Output the [X, Y] coordinate of the center of the cell containing the given text.  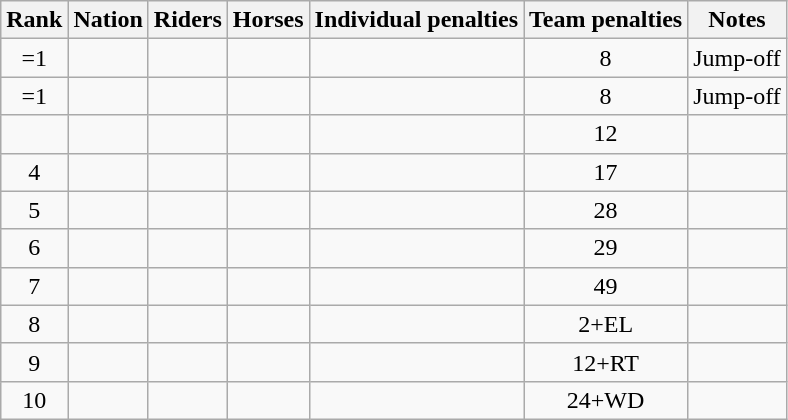
10 [34, 400]
Notes [738, 20]
Riders [188, 20]
5 [34, 210]
Rank [34, 20]
49 [606, 286]
9 [34, 362]
Team penalties [606, 20]
Horses [268, 20]
Nation [108, 20]
2+EL [606, 324]
12+RT [606, 362]
6 [34, 248]
24+WD [606, 400]
7 [34, 286]
28 [606, 210]
29 [606, 248]
17 [606, 172]
12 [606, 134]
Individual penalties [416, 20]
4 [34, 172]
